Determine the [X, Y] coordinate at the center of the cell enclosing the given text.  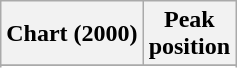
Peakposition [189, 34]
Chart (2000) [72, 34]
